Search for the cell housing the specified text and yield its [x, y] center coordinate. 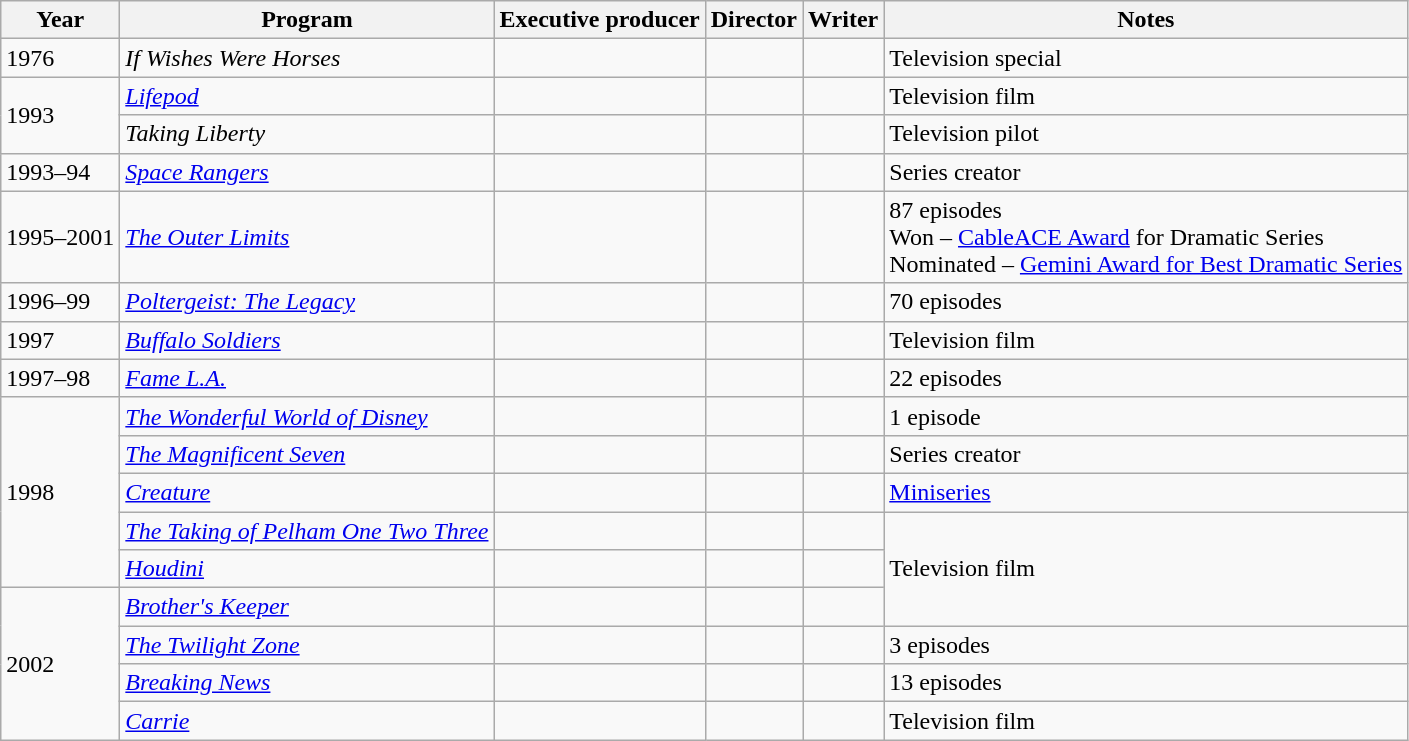
Poltergeist: The Legacy [307, 302]
If Wishes Were Horses [307, 58]
Program [307, 20]
The Twilight Zone [307, 645]
Taking Liberty [307, 134]
1998 [60, 492]
Writer [842, 20]
Brother's Keeper [307, 607]
87 episodesWon – CableACE Award for Dramatic SeriesNominated – Gemini Award for Best Dramatic Series [1146, 237]
Buffalo Soldiers [307, 340]
Notes [1146, 20]
1997 [60, 340]
Television special [1146, 58]
Director [754, 20]
Houdini [307, 569]
Lifepod [307, 96]
1995–2001 [60, 237]
Creature [307, 492]
Miniseries [1146, 492]
Television pilot [1146, 134]
1993–94 [60, 172]
3 episodes [1146, 645]
1 episode [1146, 416]
The Outer Limits [307, 237]
Year [60, 20]
Executive producer [600, 20]
The Wonderful World of Disney [307, 416]
Carrie [307, 721]
2002 [60, 664]
The Magnificent Seven [307, 454]
1976 [60, 58]
1996–99 [60, 302]
The Taking of Pelham One Two Three [307, 531]
1997–98 [60, 378]
1993 [60, 115]
70 episodes [1146, 302]
13 episodes [1146, 683]
Fame L.A. [307, 378]
Space Rangers [307, 172]
22 episodes [1146, 378]
Breaking News [307, 683]
